Locate the cell with the specified text and output its (X, Y) center coordinate. 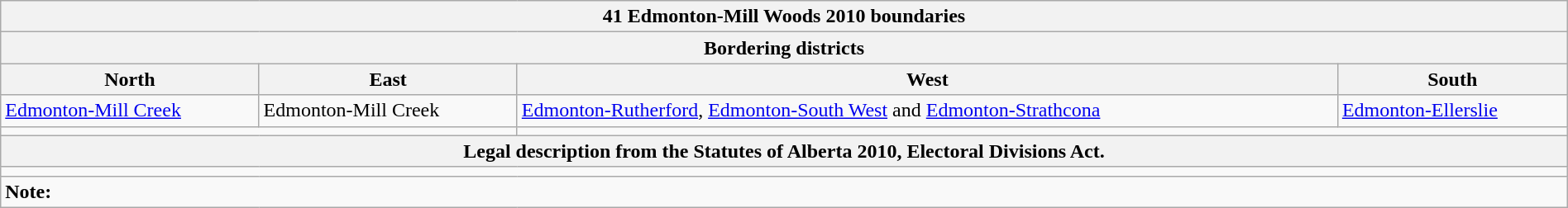
East (388, 79)
Legal description from the Statutes of Alberta 2010, Electoral Divisions Act. (784, 151)
Note: (784, 191)
South (1452, 79)
Edmonton-Ellerslie (1452, 111)
North (130, 79)
West (927, 79)
41 Edmonton-Mill Woods 2010 boundaries (784, 17)
Edmonton-Rutherford, Edmonton-South West and Edmonton-Strathcona (927, 111)
Bordering districts (784, 48)
